Return the [X, Y] coordinate for the center point of the cell that contains the specified text.  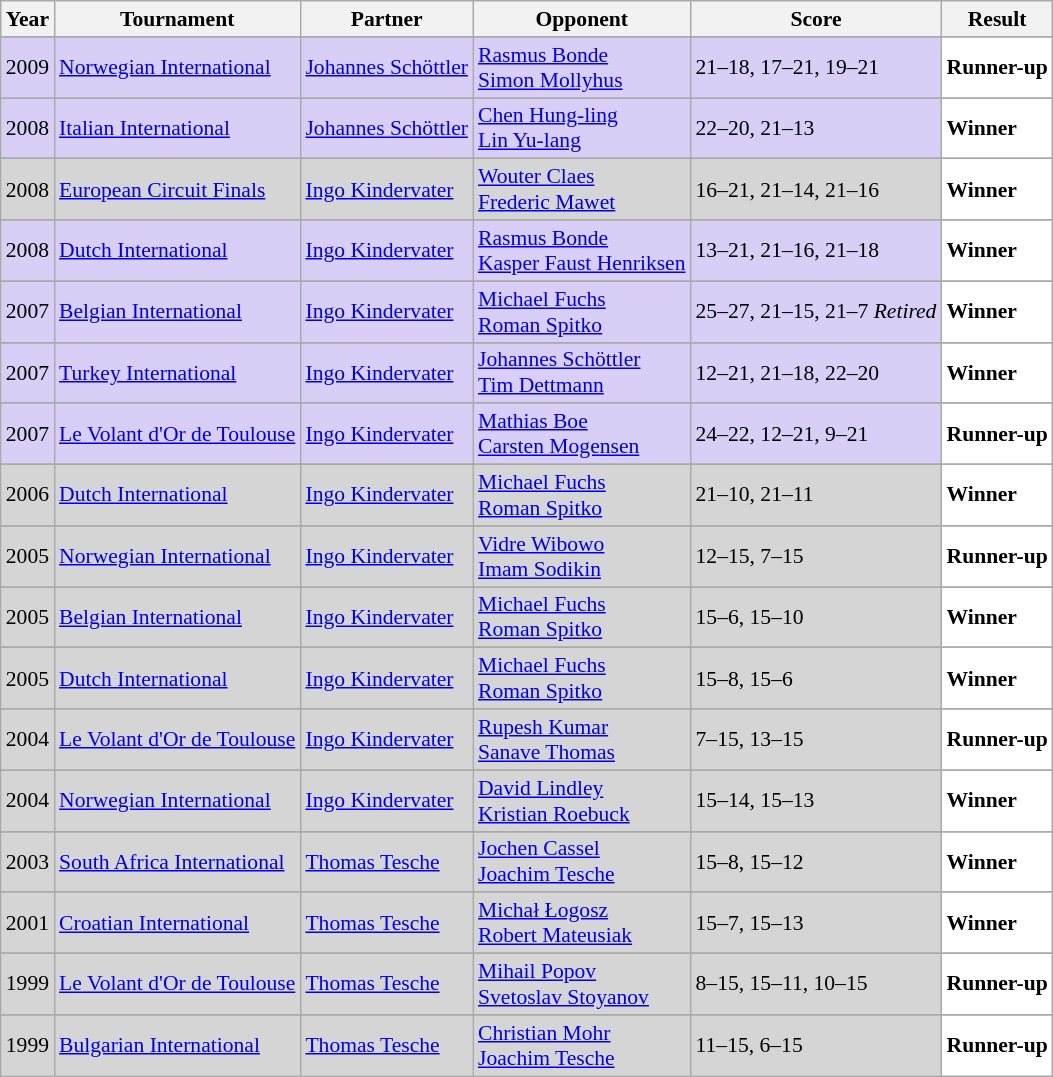
David Lindley Kristian Roebuck [582, 800]
8–15, 15–11, 10–15 [816, 984]
Rasmus Bonde Simon Mollyhus [582, 68]
Score [816, 19]
15–6, 15–10 [816, 618]
15–8, 15–6 [816, 678]
Partner [386, 19]
Bulgarian International [177, 1046]
Wouter Claes Frederic Mawet [582, 190]
Mathias Boe Carsten Mogensen [582, 434]
12–21, 21–18, 22–20 [816, 372]
12–15, 7–15 [816, 556]
2001 [28, 924]
16–21, 21–14, 21–16 [816, 190]
Chen Hung-ling Lin Yu-lang [582, 128]
2006 [28, 496]
15–8, 15–12 [816, 862]
Year [28, 19]
Michał Łogosz Robert Mateusiak [582, 924]
Opponent [582, 19]
European Circuit Finals [177, 190]
2009 [28, 68]
2003 [28, 862]
11–15, 6–15 [816, 1046]
Croatian International [177, 924]
25–27, 21–15, 21–7 Retired [816, 312]
15–7, 15–13 [816, 924]
Vidre Wibowo Imam Sodikin [582, 556]
22–20, 21–13 [816, 128]
South Africa International [177, 862]
Christian Mohr Joachim Tesche [582, 1046]
Mihail Popov Svetoslav Stoyanov [582, 984]
Rupesh Kumar Sanave Thomas [582, 740]
Tournament [177, 19]
7–15, 13–15 [816, 740]
Italian International [177, 128]
21–18, 17–21, 19–21 [816, 68]
13–21, 21–16, 21–18 [816, 250]
Johannes Schöttler Tim Dettmann [582, 372]
15–14, 15–13 [816, 800]
Rasmus Bonde Kasper Faust Henriksen [582, 250]
21–10, 21–11 [816, 496]
Result [996, 19]
Jochen Cassel Joachim Tesche [582, 862]
Turkey International [177, 372]
24–22, 12–21, 9–21 [816, 434]
